Locate the cell with the specified text and output its [X, Y] center coordinate. 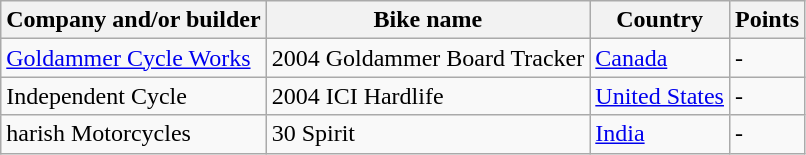
30 Spirit [428, 134]
Independent Cycle [134, 96]
2004 ICI Hardlife [428, 96]
Company and/or builder [134, 20]
Points [766, 20]
harish Motorcycles [134, 134]
Bike name [428, 20]
Canada [660, 58]
2004 Goldammer Board Tracker [428, 58]
India [660, 134]
Goldammer Cycle Works [134, 58]
Country [660, 20]
United States [660, 96]
